Pinpoint the cell where the given text exists, returning its (x, y) midpoint coordinate. 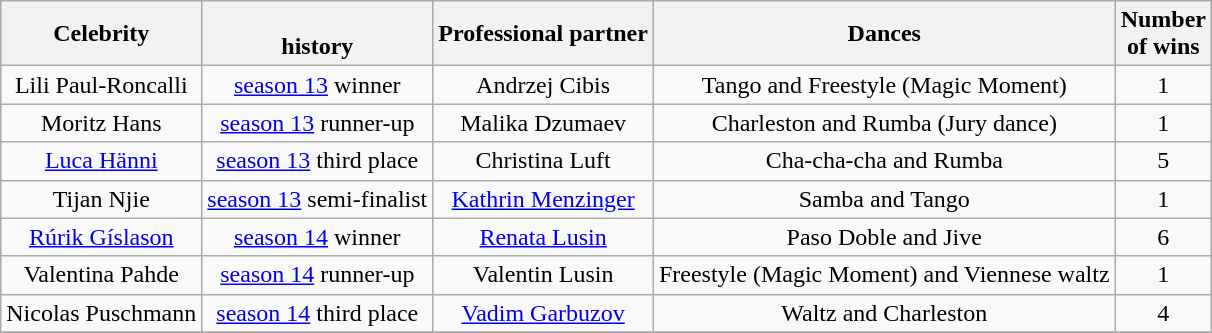
Celebrity (102, 34)
Renata Lusin (544, 237)
Luca Hänni (102, 161)
Paso Doble and Jive (884, 237)
Rúrik Gíslason (102, 237)
Samba and Tango (884, 199)
season 14 runner-up (318, 275)
Nicolas Puschmann (102, 313)
Malika Dzumaev (544, 123)
Charleston and Rumba (Jury dance) (884, 123)
Moritz Hans (102, 123)
season 14 winner (318, 237)
Tango and Freestyle (Magic Moment) (884, 85)
6 (1163, 237)
Waltz and Charleston (884, 313)
Lili Paul-Roncalli (102, 85)
Valentina Pahde (102, 275)
Professional partner (544, 34)
Tijan Njie (102, 199)
Andrzej Cibis (544, 85)
Numberof wins (1163, 34)
history (318, 34)
Vadim Garbuzov (544, 313)
Freestyle (Magic Moment) and Viennese waltz (884, 275)
Cha-cha-cha and Rumba (884, 161)
Christina Luft (544, 161)
5 (1163, 161)
season 13 runner-up (318, 123)
season 13 semi-finalist (318, 199)
season 13 winner (318, 85)
4 (1163, 313)
season 13 third place (318, 161)
Dances (884, 34)
season 14 third place (318, 313)
Kathrin Menzinger (544, 199)
Valentin Lusin (544, 275)
